Return [x, y] of the center of cell containing provided text 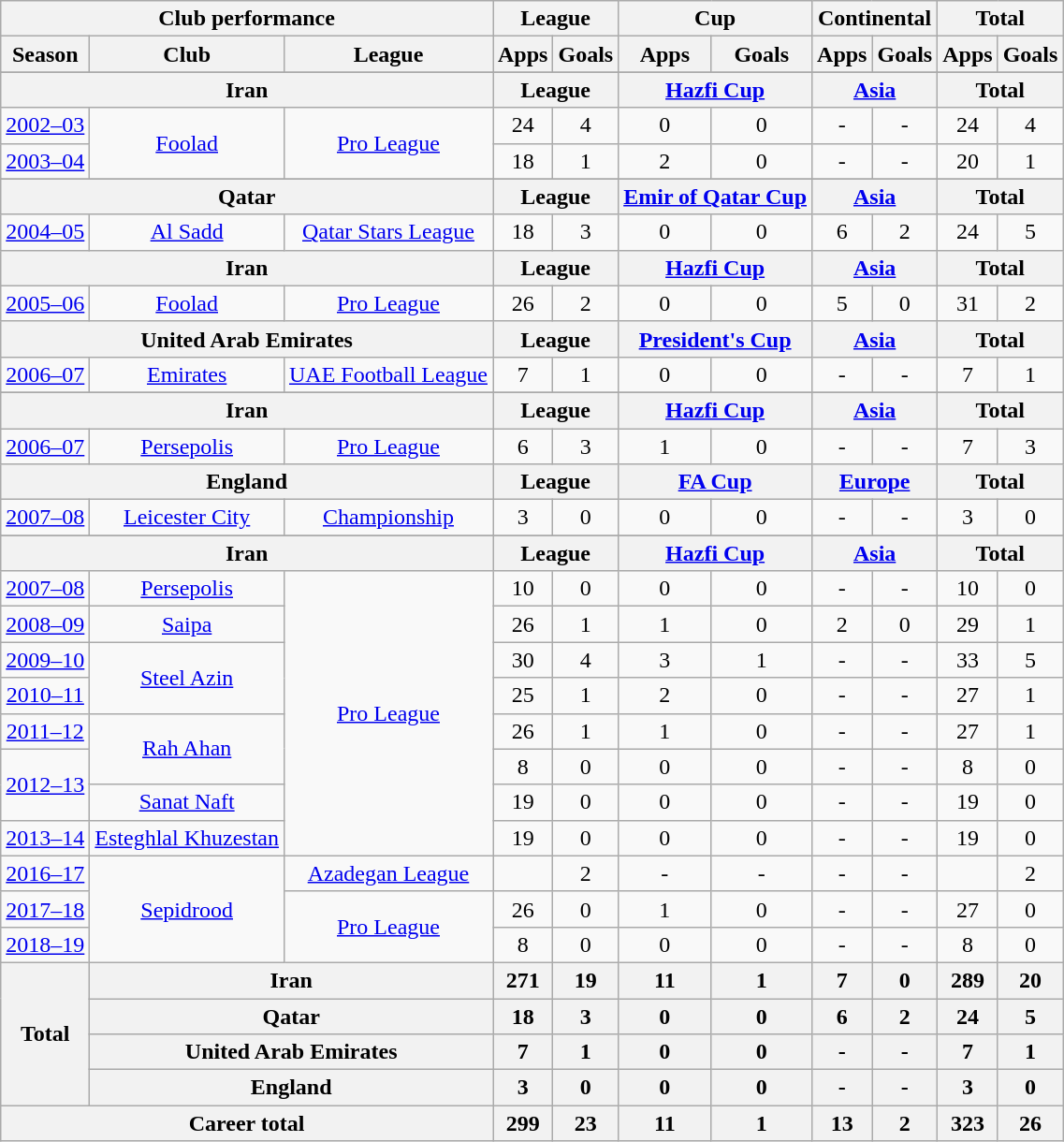
President's Cup [715, 339]
2012–13 [45, 784]
2016–17 [45, 873]
Sepidrood [187, 909]
323 [968, 1123]
Emirates [187, 374]
31 [968, 303]
33 [968, 660]
271 [522, 980]
Club performance [247, 19]
Leicester City [187, 518]
2005–06 [45, 303]
Qatar Stars League [387, 232]
Cup [715, 19]
Sanat Naft [187, 802]
Season [45, 54]
Al Sadd [187, 232]
Rah Ahan [187, 749]
Career total [247, 1123]
Europe [875, 482]
2010–11 [45, 695]
23 [586, 1123]
2009–10 [45, 660]
2013–14 [45, 838]
25 [522, 695]
2008–09 [45, 624]
2003–04 [45, 161]
2018–19 [45, 944]
2011–12 [45, 731]
Championship [387, 518]
Club [187, 54]
30 [522, 660]
Continental [875, 19]
299 [522, 1123]
Emir of Qatar Cup [715, 197]
2017–18 [45, 909]
Steel Azin [187, 678]
FA Cup [715, 482]
13 [842, 1123]
Saipa [187, 624]
289 [968, 980]
29 [968, 624]
UAE Football League [387, 374]
Esteghlal Khuzestan [187, 838]
2004–05 [45, 232]
2002–03 [45, 125]
Azadegan League [387, 873]
